From the cell containing the given text, extract its center point as (X, Y) coordinate. 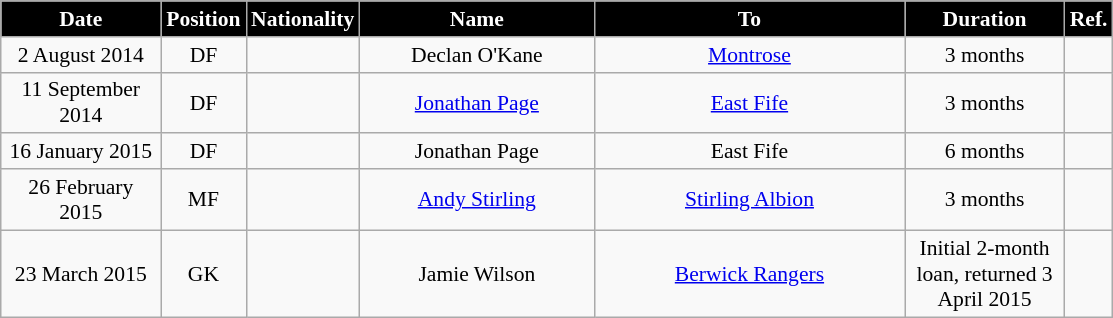
Declan O'Kane (476, 55)
MF (204, 200)
Ref. (1089, 19)
To (749, 19)
Berwick Rangers (749, 274)
23 March 2015 (81, 274)
Andy Stirling (476, 200)
GK (204, 274)
2 August 2014 (81, 55)
Nationality (302, 19)
Name (476, 19)
Initial 2-month loan, returned 3 April 2015 (985, 274)
Position (204, 19)
26 February 2015 (81, 200)
11 September 2014 (81, 102)
6 months (985, 152)
16 January 2015 (81, 152)
Stirling Albion (749, 200)
Montrose (749, 55)
Date (81, 19)
Jamie Wilson (476, 274)
Duration (985, 19)
